Provide the [x, y] coordinate of the cell's center where the given text is located.  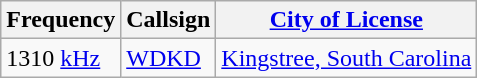
Frequency [61, 20]
WDKD [168, 58]
Callsign [168, 20]
Kingstree, South Carolina [346, 58]
City of License [346, 20]
1310 kHz [61, 58]
